Detect which cell encompasses the target text, then output its [X, Y] center coordinate. 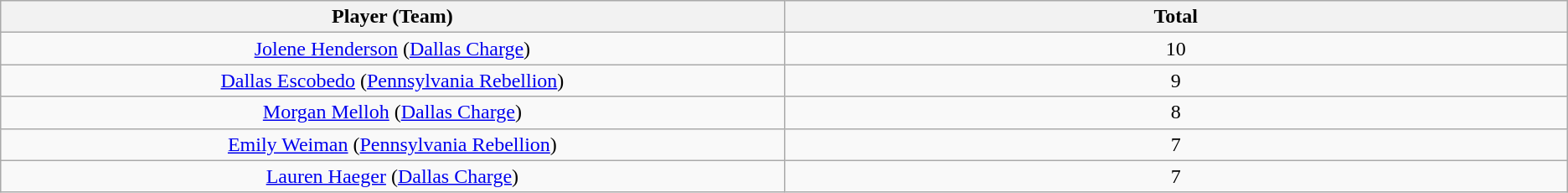
Dallas Escobedo (Pennsylvania Rebellion) [392, 81]
Total [1176, 17]
8 [1176, 112]
Emily Weiman (Pennsylvania Rebellion) [392, 144]
Lauren Haeger (Dallas Charge) [392, 176]
9 [1176, 81]
Morgan Melloh (Dallas Charge) [392, 112]
10 [1176, 49]
Jolene Henderson (Dallas Charge) [392, 49]
Player (Team) [392, 17]
